Extract the (X, Y) coordinate from the center of the cell holding the provided text.  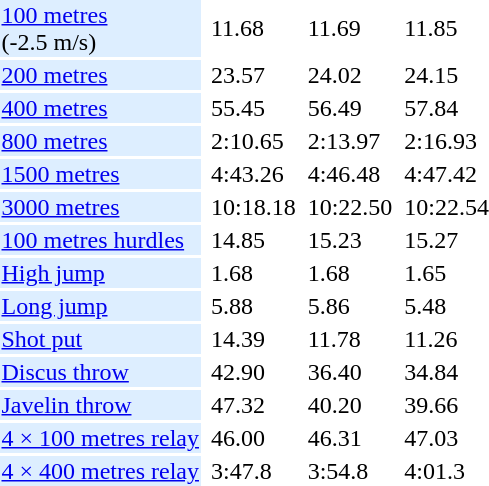
3:47.8 (253, 471)
23.57 (253, 75)
4:43.26 (253, 174)
11.69 (350, 28)
4:46.48 (350, 174)
10:18.18 (253, 207)
800 metres (100, 141)
11.68 (253, 28)
5.86 (350, 306)
14.85 (253, 240)
56.49 (350, 108)
3000 metres (100, 207)
100 metres (-2.5 m/s) (100, 28)
200 metres (100, 75)
46.00 (253, 438)
High jump (100, 273)
36.40 (350, 372)
5.88 (253, 306)
24.02 (350, 75)
4 × 100 metres relay (100, 438)
400 metres (100, 108)
4 × 400 metres relay (100, 471)
15.23 (350, 240)
Long jump (100, 306)
2:10.65 (253, 141)
40.20 (350, 405)
14.39 (253, 339)
47.32 (253, 405)
11.78 (350, 339)
2:13.97 (350, 141)
3:54.8 (350, 471)
10:22.50 (350, 207)
Javelin throw (100, 405)
55.45 (253, 108)
Shot put (100, 339)
Discus throw (100, 372)
1500 metres (100, 174)
100 metres hurdles (100, 240)
46.31 (350, 438)
42.90 (253, 372)
